From the cell containing the given text, extract its center point as (x, y) coordinate. 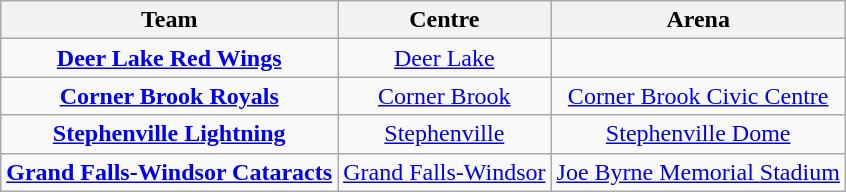
Corner Brook Civic Centre (698, 96)
Arena (698, 20)
Deer Lake Red Wings (170, 58)
Team (170, 20)
Grand Falls-Windsor Cataracts (170, 172)
Stephenville Dome (698, 134)
Corner Brook (444, 96)
Joe Byrne Memorial Stadium (698, 172)
Stephenville (444, 134)
Centre (444, 20)
Grand Falls-Windsor (444, 172)
Stephenville Lightning (170, 134)
Corner Brook Royals (170, 96)
Deer Lake (444, 58)
